From the cell containing the given text, extract its center point as [X, Y] coordinate. 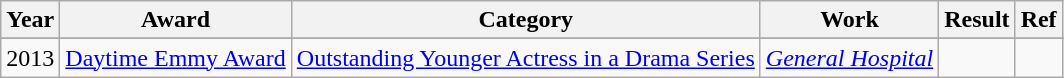
Work [849, 20]
Daytime Emmy Award [176, 58]
Award [176, 20]
Category [526, 20]
Result [977, 20]
Outstanding Younger Actress in a Drama Series [526, 58]
Ref [1038, 20]
2013 [30, 58]
Year [30, 20]
General Hospital [849, 58]
